Output the (x, y) coordinate of the center of the cell containing the given text.  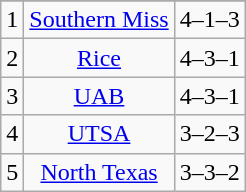
Southern Miss (99, 20)
North Texas (99, 172)
Rice (99, 58)
1 (12, 20)
4 (12, 134)
5 (12, 172)
2 (12, 58)
UTSA (99, 134)
3–2–3 (210, 134)
3–3–2 (210, 172)
4–1–3 (210, 20)
3 (12, 96)
UAB (99, 96)
